Return the [X, Y] coordinate for the center point of the cell that contains the specified text.  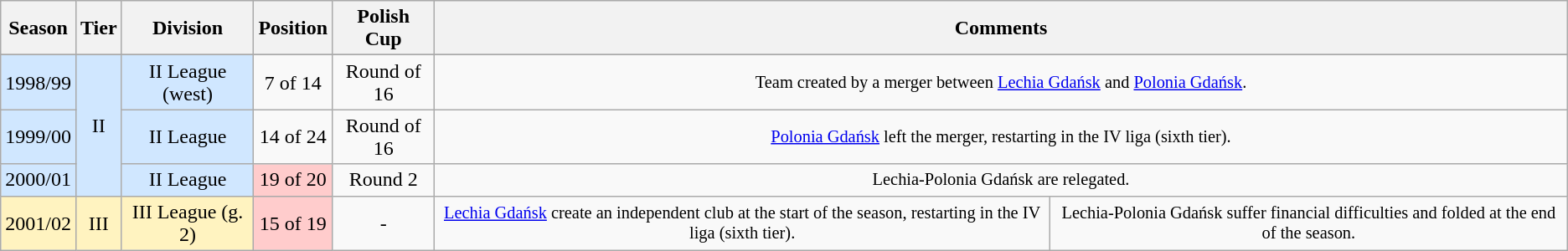
14 of 24 [293, 137]
III League (g. 2) [188, 223]
7 of 14 [293, 82]
1999/00 [39, 137]
15 of 19 [293, 223]
Polonia Gdańsk left the merger, restarting in the IV liga (sixth tier). [1001, 137]
2001/02 [39, 223]
Division [188, 28]
Team created by a merger between Lechia Gdańsk and Polonia Gdańsk. [1001, 82]
Polish Cup [384, 28]
II [99, 125]
Lechia-Polonia Gdańsk suffer financial difficulties and folded at the end of the season. [1308, 223]
1998/99 [39, 82]
Tier [99, 28]
III [99, 223]
Lechia Gdańsk create an independent club at the start of the season, restarting in the IV liga (sixth tier). [742, 223]
Lechia-Polonia Gdańsk are relegated. [1001, 180]
Season [39, 28]
19 of 20 [293, 180]
2000/01 [39, 180]
Round 2 [384, 180]
Comments [1001, 28]
Position [293, 28]
II League (west) [188, 82]
- [384, 223]
